Scan for the cell matching the given text and deliver its [X, Y] coordinate at center. 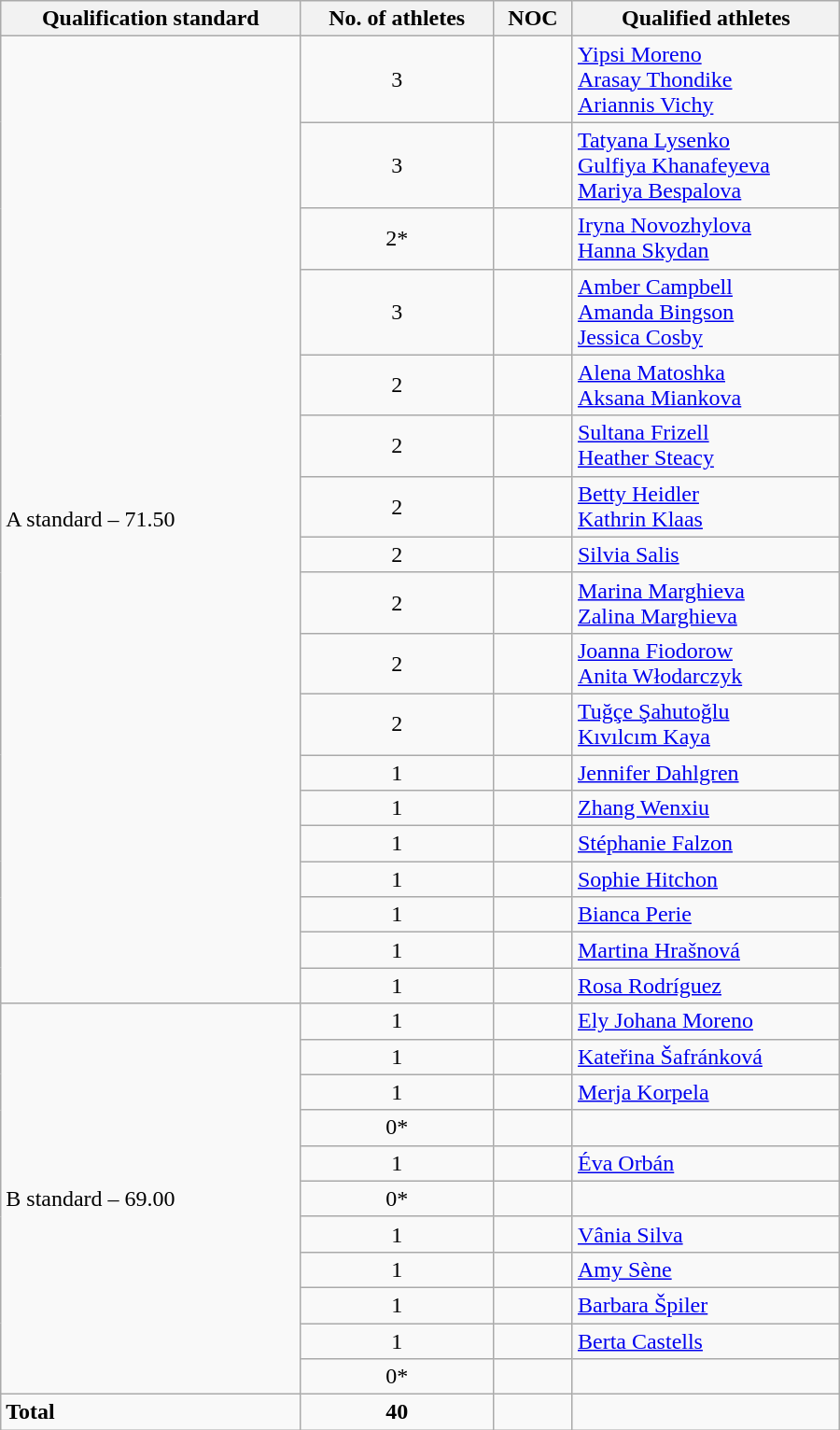
Zhang Wenxiu [706, 808]
Bianca Perie [706, 915]
Tatyana LysenkoGulfiya KhanafeyevaMariya Bespalova [706, 165]
Sophie Hitchon [706, 879]
No. of athletes [398, 19]
Barbara Špiler [706, 1305]
Joanna FiodorowAnita Włodarczyk [706, 663]
Marina MarghievaZalina Marghieva [706, 603]
2* [398, 239]
Stéphanie Falzon [706, 844]
Tuğçe ŞahutoğluKıvılcım Kaya [706, 724]
Berta Castells [706, 1341]
Sultana FrizellHeather Steacy [706, 446]
Vânia Silva [706, 1234]
NOC [534, 19]
Jennifer Dahlgren [706, 772]
Alena MatoshkaAksana Miankova [706, 385]
Kateřina Šafránková [706, 1057]
40 [398, 1412]
Qualification standard [151, 19]
Rosa Rodríguez [706, 986]
Total [151, 1412]
Ely Johana Moreno [706, 1021]
Amber CampbellAmanda BingsonJessica Cosby [706, 312]
Martina Hrašnová [706, 950]
A standard – 71.50 [151, 520]
Éva Orbán [706, 1163]
Yipsi MorenoArasay ThondikeAriannis Vichy [706, 79]
Merja Korpela [706, 1092]
B standard – 69.00 [151, 1199]
Betty HeidlerKathrin Klaas [706, 506]
Iryna NovozhylovaHanna Skydan [706, 239]
Silvia Salis [706, 554]
Amy Sène [706, 1269]
Qualified athletes [706, 19]
